Identify which cell holds the provided text, then report its (x, y) central coordinate. 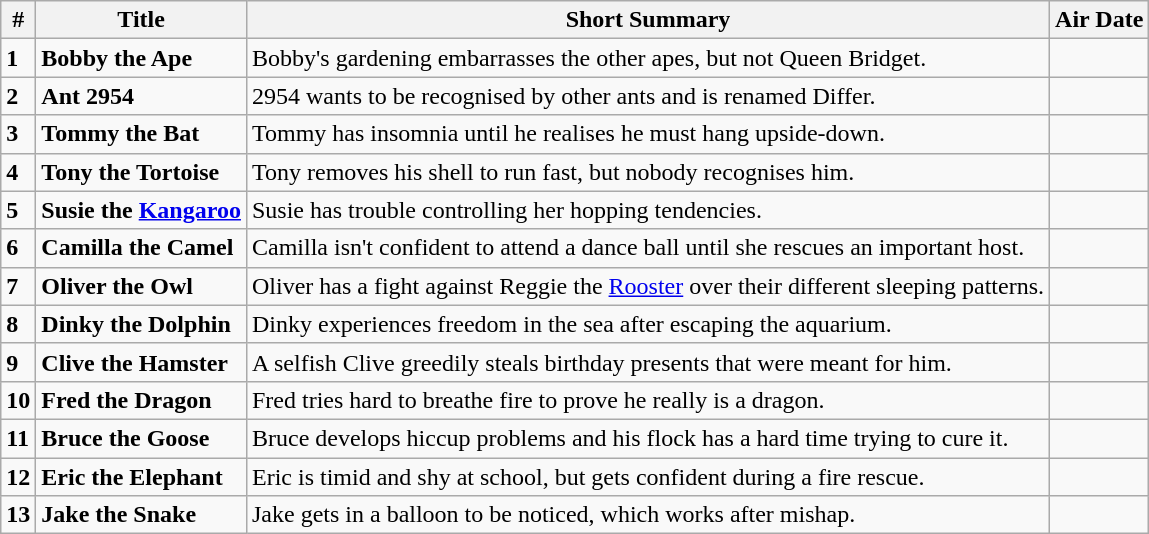
2954 wants to be recognised by other ants and is renamed Differ. (648, 96)
Bruce the Goose (142, 438)
11 (18, 438)
Susie has trouble controlling her hopping tendencies. (648, 210)
Fred the Dragon (142, 400)
6 (18, 248)
4 (18, 172)
13 (18, 515)
Susie the Kangaroo (142, 210)
Oliver has a fight against Reggie the Rooster over their different sleeping patterns. (648, 286)
Title (142, 20)
7 (18, 286)
Eric is timid and shy at school, but gets confident during a fire rescue. (648, 477)
A selfish Clive greedily steals birthday presents that were meant for him. (648, 362)
Air Date (1100, 20)
Jake the Snake (142, 515)
9 (18, 362)
Oliver the Owl (142, 286)
Eric the Elephant (142, 477)
3 (18, 134)
Ant 2954 (142, 96)
Bobby the Ape (142, 58)
Dinky the Dolphin (142, 324)
Bruce develops hiccup problems and his flock has a hard time trying to cure it. (648, 438)
Jake gets in a balloon to be noticed, which works after mishap. (648, 515)
12 (18, 477)
Tommy has insomnia until he realises he must hang upside-down. (648, 134)
2 (18, 96)
1 (18, 58)
Camilla isn't confident to attend a dance ball until she rescues an important host. (648, 248)
Bobby's gardening embarrasses the other apes, but not Queen Bridget. (648, 58)
5 (18, 210)
Dinky experiences freedom in the sea after escaping the aquarium. (648, 324)
Tony removes his shell to run fast, but nobody recognises him. (648, 172)
Camilla the Camel (142, 248)
10 (18, 400)
Clive the Hamster (142, 362)
8 (18, 324)
Short Summary (648, 20)
Fred tries hard to breathe fire to prove he really is a dragon. (648, 400)
# (18, 20)
Tony the Tortoise (142, 172)
Tommy the Bat (142, 134)
